Pinpoint the cell where the given text exists, returning its [x, y] midpoint coordinate. 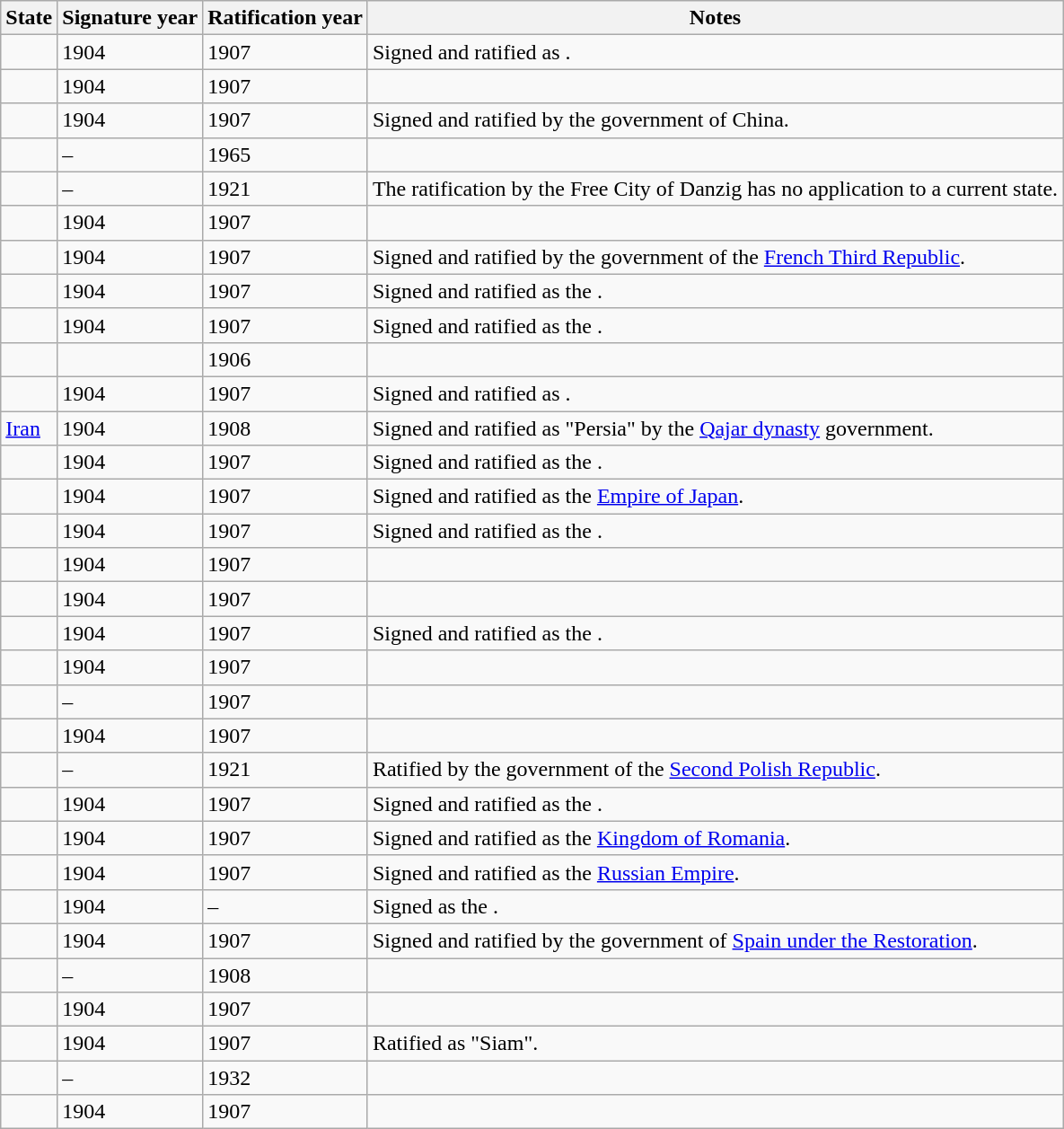
Signed and ratified as the Empire of Japan. [715, 497]
Signature year [130, 18]
Signed and ratified by the government of China. [715, 120]
Signed and ratified by the government of the French Third Republic. [715, 257]
1965 [286, 154]
1932 [286, 1078]
State [29, 18]
Signed as the . [715, 906]
Ratified by the government of the Second Polish Republic. [715, 770]
The ratification by the Free City of Danzig has no application to a current state. [715, 189]
Notes [715, 18]
Ratified as "Siam". [715, 1044]
Ratification year [286, 18]
1906 [286, 359]
Signed and ratified as the Kingdom of Romania. [715, 838]
Signed and ratified as "Persia" by the Qajar dynasty government. [715, 428]
Signed and ratified as the Russian Empire. [715, 872]
Iran [29, 428]
Signed and ratified by the government of Spain under the Restoration. [715, 940]
